Pinpoint the cell where the given text exists, returning its (X, Y) midpoint coordinate. 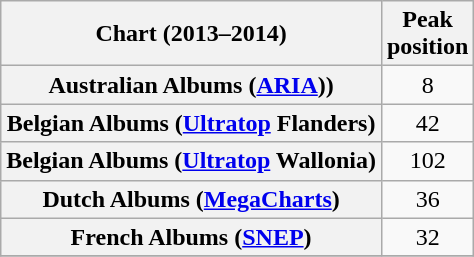
Belgian Albums (Ultratop Wallonia) (192, 161)
Peakposition (427, 34)
102 (427, 161)
French Albums (SNEP) (192, 237)
36 (427, 199)
32 (427, 237)
42 (427, 123)
Chart (2013–2014) (192, 34)
Australian Albums (ARIA)) (192, 85)
Belgian Albums (Ultratop Flanders) (192, 123)
Dutch Albums (MegaCharts) (192, 199)
8 (427, 85)
